From the cell containing the given text, extract its center point as [X, Y] coordinate. 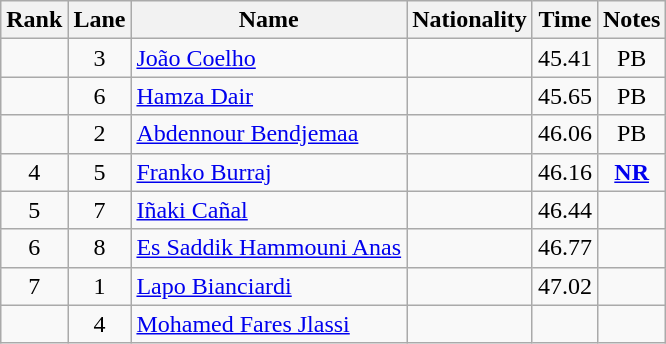
Lapo Bianciardi [269, 286]
Lane [100, 20]
45.41 [564, 58]
46.16 [564, 172]
3 [100, 58]
45.65 [564, 96]
João Coelho [269, 58]
Hamza Dair [269, 96]
Iñaki Cañal [269, 210]
8 [100, 248]
46.06 [564, 134]
Notes [631, 20]
NR [631, 172]
1 [100, 286]
46.44 [564, 210]
Name [269, 20]
Nationality [470, 20]
46.77 [564, 248]
Time [564, 20]
47.02 [564, 286]
Franko Burraj [269, 172]
Mohamed Fares Jlassi [269, 324]
2 [100, 134]
Abdennour Bendjemaa [269, 134]
Rank [34, 20]
Es Saddik Hammouni Anas [269, 248]
